Return the (x, y) coordinate for the center point of the cell that contains the specified text.  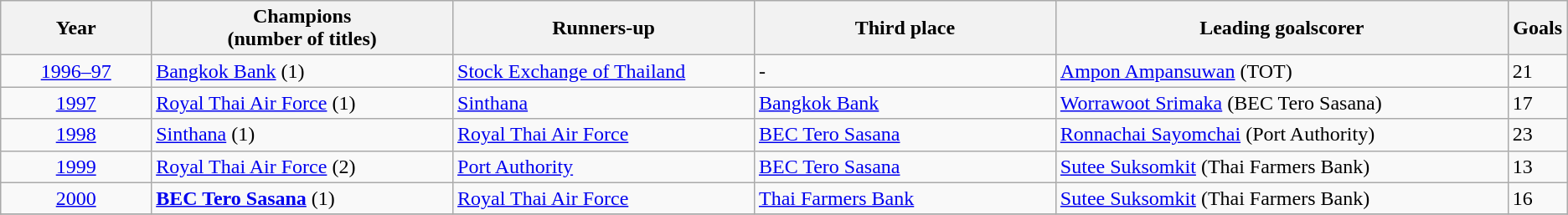
Royal Thai Air Force (2) (302, 166)
- (905, 71)
Port Authority (604, 166)
BEC Tero Sasana (1) (302, 198)
23 (1538, 135)
Royal Thai Air Force (1) (302, 103)
1996–97 (76, 71)
Stock Exchange of Thailand (604, 71)
Year (76, 28)
Runners-up (604, 28)
1997 (76, 103)
16 (1538, 198)
Thai Farmers Bank (905, 198)
Goals (1538, 28)
Third place (905, 28)
17 (1538, 103)
Champions(number of titles) (302, 28)
13 (1538, 166)
Leading goalscorer (1282, 28)
21 (1538, 71)
Ronnachai Sayomchai (Port Authority) (1282, 135)
Sinthana (1) (302, 135)
Worrawoot Srimaka (BEC Tero Sasana) (1282, 103)
Bangkok Bank (1) (302, 71)
1998 (76, 135)
Ampon Ampansuwan (TOT) (1282, 71)
1999 (76, 166)
Bangkok Bank (905, 103)
Sinthana (604, 103)
2000 (76, 198)
